Capture the cell that displays the provided text and extract its (x, y) central coordinate. 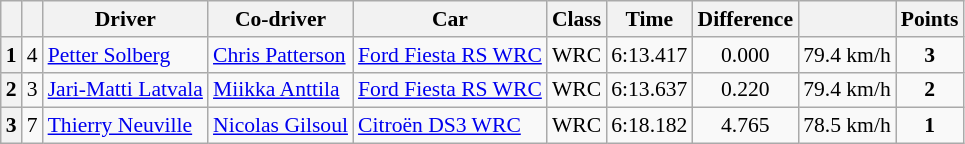
Nicolas Gilsoul (280, 126)
0.220 (745, 90)
Miikka Anttila (280, 90)
Thierry Neuville (126, 126)
6:18.182 (649, 126)
0.000 (745, 55)
7 (32, 126)
Time (649, 19)
Petter Solberg (126, 55)
Difference (745, 19)
4 (32, 55)
Car (450, 19)
6:13.417 (649, 55)
6:13.637 (649, 90)
Jari-Matti Latvala (126, 90)
Citroën DS3 WRC (450, 126)
4.765 (745, 126)
Co-driver (280, 19)
Driver (126, 19)
Points (930, 19)
78.5 km/h (847, 126)
Class (576, 19)
Chris Patterson (280, 55)
